Return the [x, y] coordinate for the center point of the cell that contains the specified text.  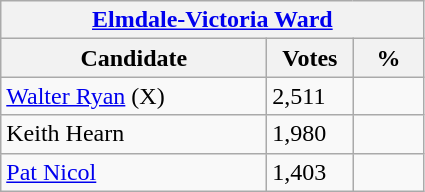
1,403 [310, 172]
2,511 [310, 96]
Candidate [134, 58]
1,980 [310, 134]
Walter Ryan (X) [134, 96]
Elmdale-Victoria Ward [212, 20]
Pat Nicol [134, 172]
% [388, 58]
Keith Hearn [134, 134]
Votes [310, 58]
